Extract the [X, Y] coordinate from the center of the cell holding the provided text.  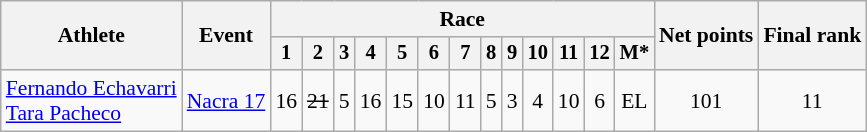
9 [512, 54]
1 [286, 54]
Athlete [92, 36]
Net points [706, 36]
Nacra 17 [226, 100]
EL [634, 100]
21 [318, 100]
7 [466, 54]
12 [600, 54]
Fernando EchavarriTara Pacheco [92, 100]
Event [226, 36]
8 [492, 54]
15 [402, 100]
101 [706, 100]
Race [462, 19]
2 [318, 54]
M* [634, 54]
Final rank [812, 36]
